Locate the cell with the specified text and output its [x, y] center coordinate. 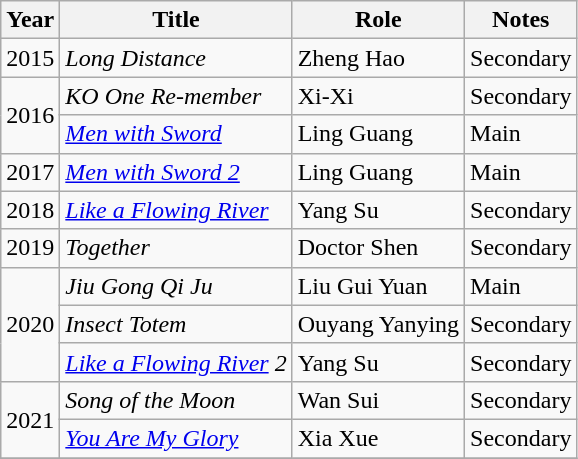
2017 [30, 172]
Ouyang Yanying [378, 324]
Insect Totem [176, 324]
Title [176, 20]
Together [176, 248]
Jiu Gong Qi Ju [176, 286]
Doctor Shen [378, 248]
Wan Sui [378, 400]
Like a Flowing River [176, 210]
2021 [30, 419]
Zheng Hao [378, 58]
Like a Flowing River 2 [176, 362]
Notes [521, 20]
Xi-Xi [378, 96]
Men with Sword [176, 134]
Men with Sword 2 [176, 172]
Long Distance [176, 58]
2020 [30, 324]
2016 [30, 115]
2018 [30, 210]
Liu Gui Yuan [378, 286]
Xia Xue [378, 438]
You Are My Glory [176, 438]
Role [378, 20]
2019 [30, 248]
2015 [30, 58]
Year [30, 20]
KO One Re-member [176, 96]
Song of the Moon [176, 400]
